Locate the cell with the specified text and output its [X, Y] center coordinate. 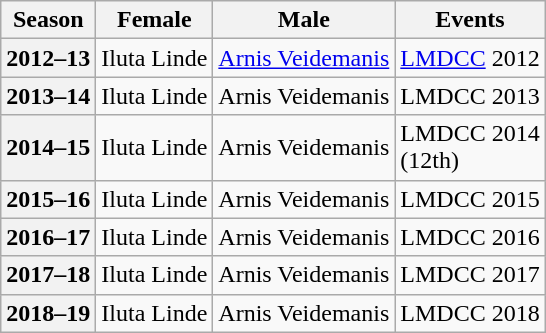
2013–14 [48, 96]
LMDCC 2012 [470, 58]
Male [304, 20]
2017–18 [48, 275]
LMDCC 2015 [470, 199]
Female [154, 20]
LMDCC 2017 [470, 275]
LMDCC 2016 [470, 237]
2014–15 [48, 148]
Events [470, 20]
LMDCC 2014 (12th) [470, 148]
2012–13 [48, 58]
LMDCC 2013 [470, 96]
2015–16 [48, 199]
LMDCC 2018 [470, 313]
Season [48, 20]
2016–17 [48, 237]
2018–19 [48, 313]
